Capture the cell that displays the provided text and extract its [x, y] central coordinate. 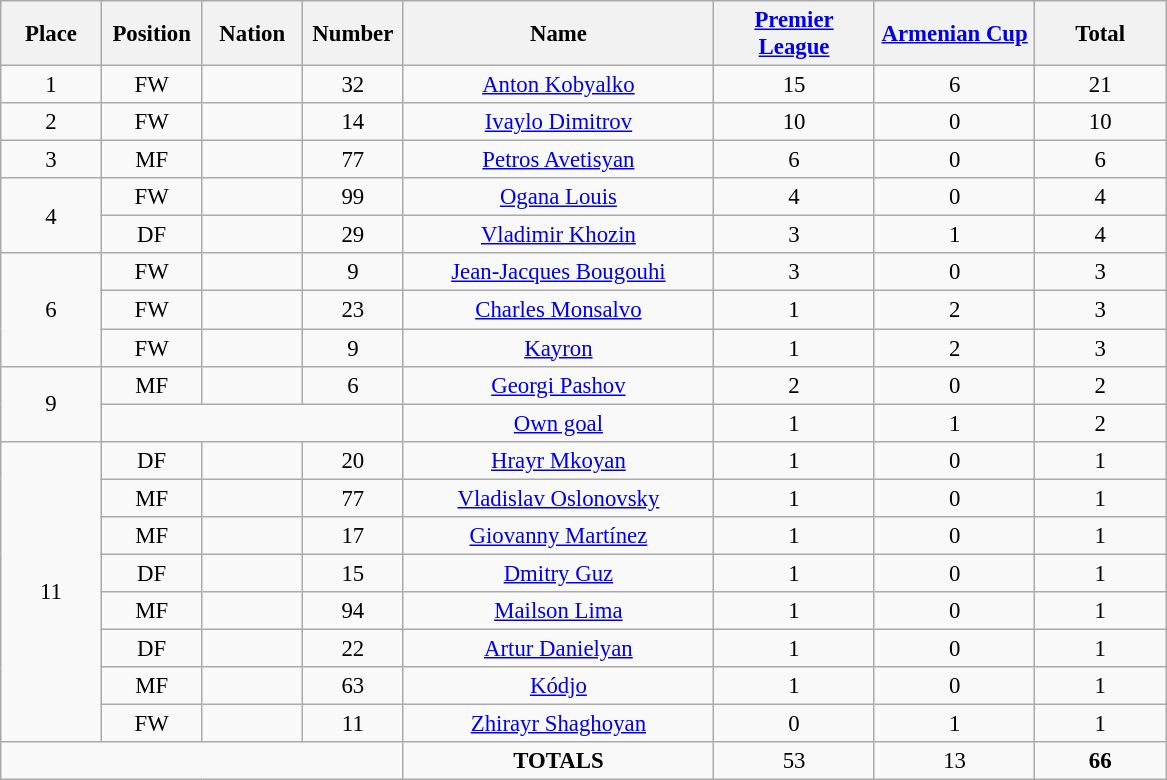
99 [354, 197]
Georgi Pashov [558, 385]
Place [52, 34]
Kayron [558, 348]
Total [1100, 34]
94 [354, 611]
22 [354, 648]
Armenian Cup [954, 34]
Ivaylo Dimitrov [558, 122]
Name [558, 34]
Vladislav Oslonovsky [558, 498]
Hrayr Mkoyan [558, 460]
Charles Monsalvo [558, 310]
63 [354, 686]
Zhirayr Shaghoyan [558, 724]
Vladimir Khozin [558, 235]
Position [152, 34]
Giovanny Martínez [558, 536]
32 [354, 85]
20 [354, 460]
Jean-Jacques Bougouhi [558, 273]
Petros Avetisyan [558, 160]
17 [354, 536]
14 [354, 122]
Kódjo [558, 686]
29 [354, 235]
Own goal [558, 423]
Artur Danielyan [558, 648]
Premier League [794, 34]
Mailson Lima [558, 611]
TOTALS [558, 761]
13 [954, 761]
Number [354, 34]
Ogana Louis [558, 197]
23 [354, 310]
21 [1100, 85]
66 [1100, 761]
Nation [252, 34]
Dmitry Guz [558, 573]
53 [794, 761]
Anton Kobyalko [558, 85]
